Extract the [x, y] coordinate from the center of the cell holding the provided text.  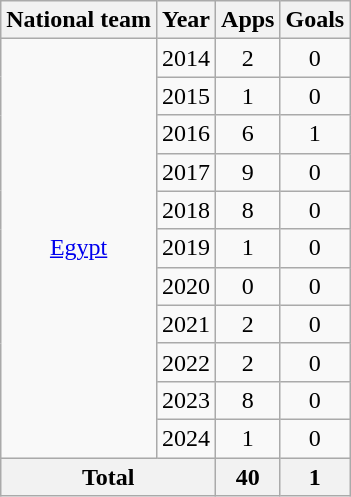
2020 [186, 286]
2016 [186, 134]
Apps [248, 20]
2024 [186, 438]
2015 [186, 96]
Year [186, 20]
2023 [186, 400]
Total [108, 477]
Goals [315, 20]
2021 [186, 324]
40 [248, 477]
National team [79, 20]
2022 [186, 362]
2018 [186, 210]
9 [248, 172]
2014 [186, 58]
2019 [186, 248]
Egypt [79, 248]
2017 [186, 172]
6 [248, 134]
